Determine the (X, Y) coordinate at the center of the cell enclosing the given text.  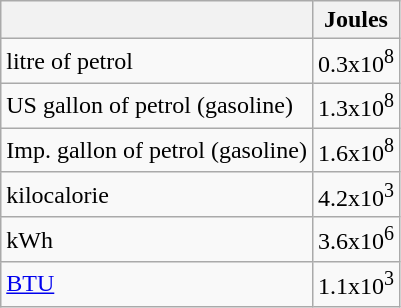
3.6x106 (356, 240)
4.2x103 (356, 194)
Joules (356, 20)
1.1x103 (356, 284)
BTU (157, 284)
kWh (157, 240)
1.3x108 (356, 106)
kilocalorie (157, 194)
Imp. gallon of petrol (gasoline) (157, 150)
1.6x108 (356, 150)
0.3x108 (356, 62)
litre of petrol (157, 62)
US gallon of petrol (gasoline) (157, 106)
